Search for the cell housing the specified text and yield its (X, Y) center coordinate. 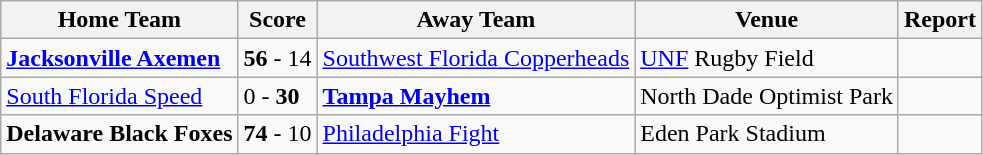
Score (278, 20)
Delaware Black Foxes (120, 134)
UNF Rugby Field (767, 58)
North Dade Optimist Park (767, 96)
South Florida Speed (120, 96)
Report (940, 20)
Away Team (476, 20)
74 - 10 (278, 134)
Southwest Florida Copperheads (476, 58)
Venue (767, 20)
0 - 30 (278, 96)
Jacksonville Axemen (120, 58)
56 - 14 (278, 58)
Eden Park Stadium (767, 134)
Tampa Mayhem (476, 96)
Philadelphia Fight (476, 134)
Home Team (120, 20)
